From the cell containing the given text, extract its center point as (x, y) coordinate. 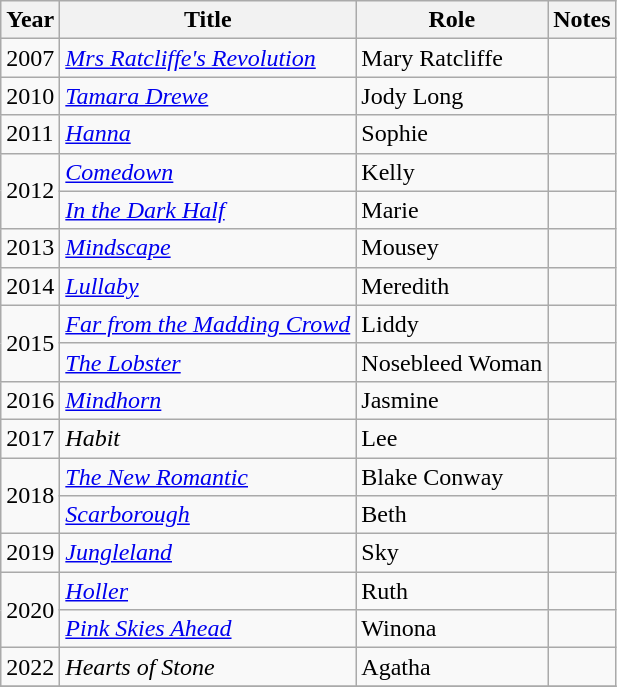
2013 (30, 248)
The Lobster (208, 362)
2015 (30, 343)
Title (208, 20)
Sophie (452, 134)
Hanna (208, 134)
Holler (208, 591)
Kelly (452, 172)
Pink Skies Ahead (208, 629)
Jasmine (452, 400)
Liddy (452, 324)
2011 (30, 134)
2017 (30, 438)
Meredith (452, 286)
Tamara Drewe (208, 96)
Winona (452, 629)
2007 (30, 58)
Ruth (452, 591)
Far from the Madding Crowd (208, 324)
Year (30, 20)
Role (452, 20)
Sky (452, 553)
Mindscape (208, 248)
In the Dark Half (208, 210)
Mrs Ratcliffe's Revolution (208, 58)
2018 (30, 496)
Lullaby (208, 286)
Jungleland (208, 553)
2016 (30, 400)
Lee (452, 438)
2014 (30, 286)
2020 (30, 610)
2019 (30, 553)
Nosebleed Woman (452, 362)
The New Romantic (208, 477)
Scarborough (208, 515)
Mousey (452, 248)
Notes (582, 20)
2022 (30, 667)
Habit (208, 438)
Agatha (452, 667)
Mindhorn (208, 400)
2012 (30, 191)
Comedown (208, 172)
Hearts of Stone (208, 667)
2010 (30, 96)
Jody Long (452, 96)
Blake Conway (452, 477)
Beth (452, 515)
Mary Ratcliffe (452, 58)
Marie (452, 210)
